Scan for the cell matching the given text and deliver its (x, y) coordinate at center. 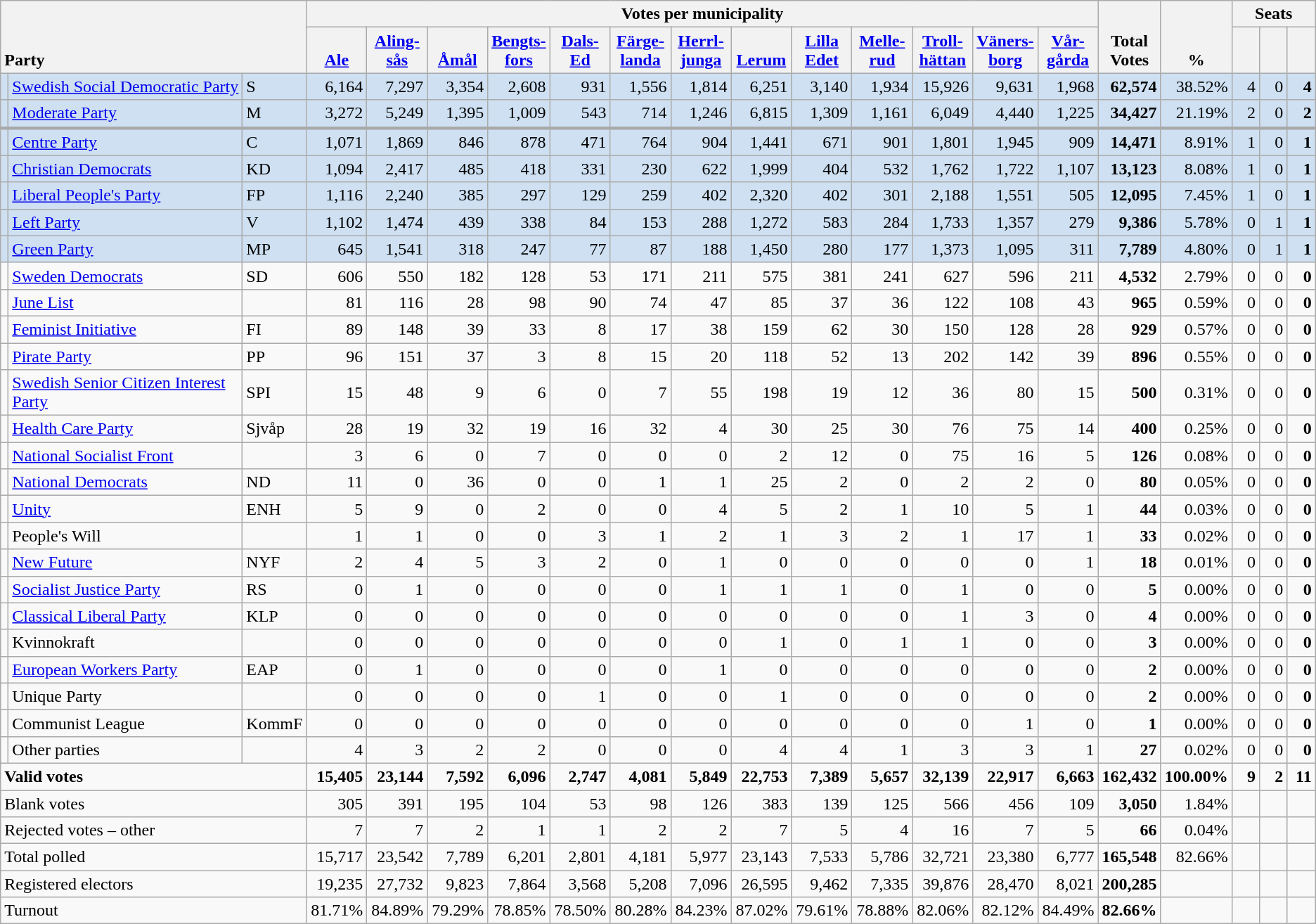
2.79% (1196, 276)
Communist League (125, 723)
12,095 (1129, 195)
8,021 (1068, 884)
7,533 (822, 857)
471 (580, 142)
1,801 (943, 142)
Registered electors (153, 884)
381 (822, 276)
2,801 (580, 857)
305 (337, 804)
7,297 (397, 86)
Melle- rud (882, 51)
280 (822, 249)
1,357 (1005, 222)
V (274, 222)
44 (1129, 509)
3,140 (822, 86)
575 (761, 276)
ND (274, 482)
6,777 (1068, 857)
78.50% (580, 911)
Socialist Justice Party (125, 589)
6,663 (1068, 776)
1,373 (943, 249)
1,441 (761, 142)
0.55% (1196, 357)
55 (701, 392)
1,869 (397, 142)
9,462 (822, 884)
2,417 (397, 169)
4,440 (1005, 114)
195 (458, 804)
9,386 (1129, 222)
Green Party (125, 249)
5,849 (701, 776)
SD (274, 276)
Total polled (153, 857)
80.28% (640, 911)
Troll- hättan (943, 51)
Votes per municipality (702, 14)
5,786 (882, 857)
15,926 (943, 86)
909 (1068, 142)
84.49% (1068, 911)
32,721 (943, 857)
Bengts- fors (519, 51)
39,876 (943, 884)
622 (701, 169)
48 (397, 392)
38 (701, 329)
Seats (1274, 14)
3,568 (580, 884)
1,814 (701, 86)
National Socialist Front (125, 456)
0.08% (1196, 456)
3,354 (458, 86)
108 (1005, 302)
Total Votes (1129, 37)
505 (1068, 195)
5,249 (397, 114)
153 (640, 222)
1,246 (701, 114)
1,161 (882, 114)
6,201 (519, 857)
82.12% (1005, 911)
439 (458, 222)
EAP (274, 669)
0.31% (1196, 392)
230 (640, 169)
151 (397, 357)
5,977 (701, 857)
Unique Party (125, 696)
Sjvåp (274, 429)
929 (1129, 329)
81 (337, 302)
0.59% (1196, 302)
311 (1068, 249)
7,335 (882, 884)
1,474 (397, 222)
485 (458, 169)
1,733 (943, 222)
4,532 (1129, 276)
1,968 (1068, 86)
1,551 (1005, 195)
Turnout (153, 911)
84.89% (397, 911)
C (274, 142)
385 (458, 195)
Kvinnokraft (125, 643)
331 (580, 169)
SPI (274, 392)
Left Party (125, 222)
MP (274, 249)
1,722 (1005, 169)
Blank votes (153, 804)
1,107 (1068, 169)
7.45% (1196, 195)
1,102 (337, 222)
43 (1068, 302)
14 (1068, 429)
391 (397, 804)
NYF (274, 563)
KD (274, 169)
KommF (274, 723)
159 (761, 329)
100.00% (1196, 776)
78.88% (882, 911)
19,235 (337, 884)
Åmål (458, 51)
5.78% (1196, 222)
90 (580, 302)
76 (943, 429)
162,432 (1129, 776)
896 (1129, 357)
Other parties (125, 750)
1,450 (761, 249)
318 (458, 249)
ENH (274, 509)
1,309 (822, 114)
3,050 (1129, 804)
3,272 (337, 114)
8.08% (1196, 169)
566 (943, 804)
9,631 (1005, 86)
139 (822, 804)
1,945 (1005, 142)
404 (822, 169)
0.25% (1196, 429)
14,471 (1129, 142)
Lerum (761, 51)
82.06% (943, 911)
301 (882, 195)
188 (701, 249)
2,747 (580, 776)
Party (153, 37)
People's Will (125, 536)
Dals- Ed (580, 51)
June List (125, 302)
2,240 (397, 195)
116 (397, 302)
182 (458, 276)
2,320 (761, 195)
6,049 (943, 114)
104 (519, 804)
27 (1129, 750)
Färge- landa (640, 51)
23,144 (397, 776)
Pirate Party (125, 357)
Classical Liberal Party (125, 616)
714 (640, 114)
297 (519, 195)
Sweden Democrats (125, 276)
Ale (337, 51)
241 (882, 276)
23,542 (397, 857)
Moderate Party (125, 114)
Swedish Social Democratic Party (125, 86)
129 (580, 195)
47 (701, 302)
6,164 (337, 86)
118 (761, 357)
FI (274, 329)
7,864 (519, 884)
89 (337, 329)
0.03% (1196, 509)
125 (882, 804)
National Democrats (125, 482)
4.80% (1196, 249)
0.05% (1196, 482)
Lilla Edet (822, 51)
1,071 (337, 142)
965 (1129, 302)
23,143 (761, 857)
21.19% (1196, 114)
456 (1005, 804)
Swedish Senior Citizen Interest Party (125, 392)
2,188 (943, 195)
81.71% (337, 911)
85 (761, 302)
Vår- gårda (1068, 51)
4,181 (640, 857)
500 (1129, 392)
878 (519, 142)
338 (519, 222)
1,395 (458, 114)
418 (519, 169)
901 (882, 142)
1,009 (519, 114)
87 (640, 249)
645 (337, 249)
931 (580, 86)
S (274, 86)
1,225 (1068, 114)
904 (701, 142)
22,917 (1005, 776)
606 (337, 276)
200,285 (1129, 884)
15,405 (337, 776)
4,081 (640, 776)
247 (519, 249)
87.02% (761, 911)
78.85% (519, 911)
9,823 (458, 884)
0.01% (1196, 563)
6,251 (761, 86)
74 (640, 302)
1,762 (943, 169)
550 (397, 276)
1,095 (1005, 249)
202 (943, 357)
2,608 (519, 86)
23,380 (1005, 857)
28,470 (1005, 884)
400 (1129, 429)
38.52% (1196, 86)
288 (701, 222)
7,096 (701, 884)
European Workers Party (125, 669)
M (274, 114)
84.23% (701, 911)
New Future (125, 563)
165,548 (1129, 857)
7,592 (458, 776)
66 (1129, 830)
383 (761, 804)
13,123 (1129, 169)
1,999 (761, 169)
18 (1129, 563)
Christian Democrats (125, 169)
259 (640, 195)
177 (882, 249)
0.04% (1196, 830)
198 (761, 392)
1,556 (640, 86)
671 (822, 142)
27,732 (397, 884)
846 (458, 142)
10 (943, 509)
1,272 (761, 222)
13 (882, 357)
20 (701, 357)
Liberal People's Party (125, 195)
148 (397, 329)
Feminist Initiative (125, 329)
7,389 (822, 776)
62,574 (1129, 86)
1.84% (1196, 804)
5,657 (882, 776)
1,094 (337, 169)
142 (1005, 357)
22,753 (761, 776)
77 (580, 249)
122 (943, 302)
34,427 (1129, 114)
PP (274, 357)
6,815 (761, 114)
15,717 (337, 857)
1,541 (397, 249)
150 (943, 329)
KLP (274, 616)
79.29% (458, 911)
0.57% (1196, 329)
52 (822, 357)
5,208 (640, 884)
79.61% (822, 911)
532 (882, 169)
Väners- borg (1005, 51)
Herrl- junga (701, 51)
583 (822, 222)
543 (580, 114)
596 (1005, 276)
RS (274, 589)
109 (1068, 804)
6,096 (519, 776)
26,595 (761, 884)
Aling- sås (397, 51)
96 (337, 357)
Valid votes (153, 776)
171 (640, 276)
764 (640, 142)
Health Care Party (125, 429)
FP (274, 195)
1,934 (882, 86)
627 (943, 276)
Rejected votes – other (153, 830)
Unity (125, 509)
62 (822, 329)
279 (1068, 222)
284 (882, 222)
32,139 (943, 776)
% (1196, 37)
8.91% (1196, 142)
Centre Party (125, 142)
1,116 (337, 195)
84 (580, 222)
